Extract the (x, y) coordinate from the center of the cell holding the provided text.  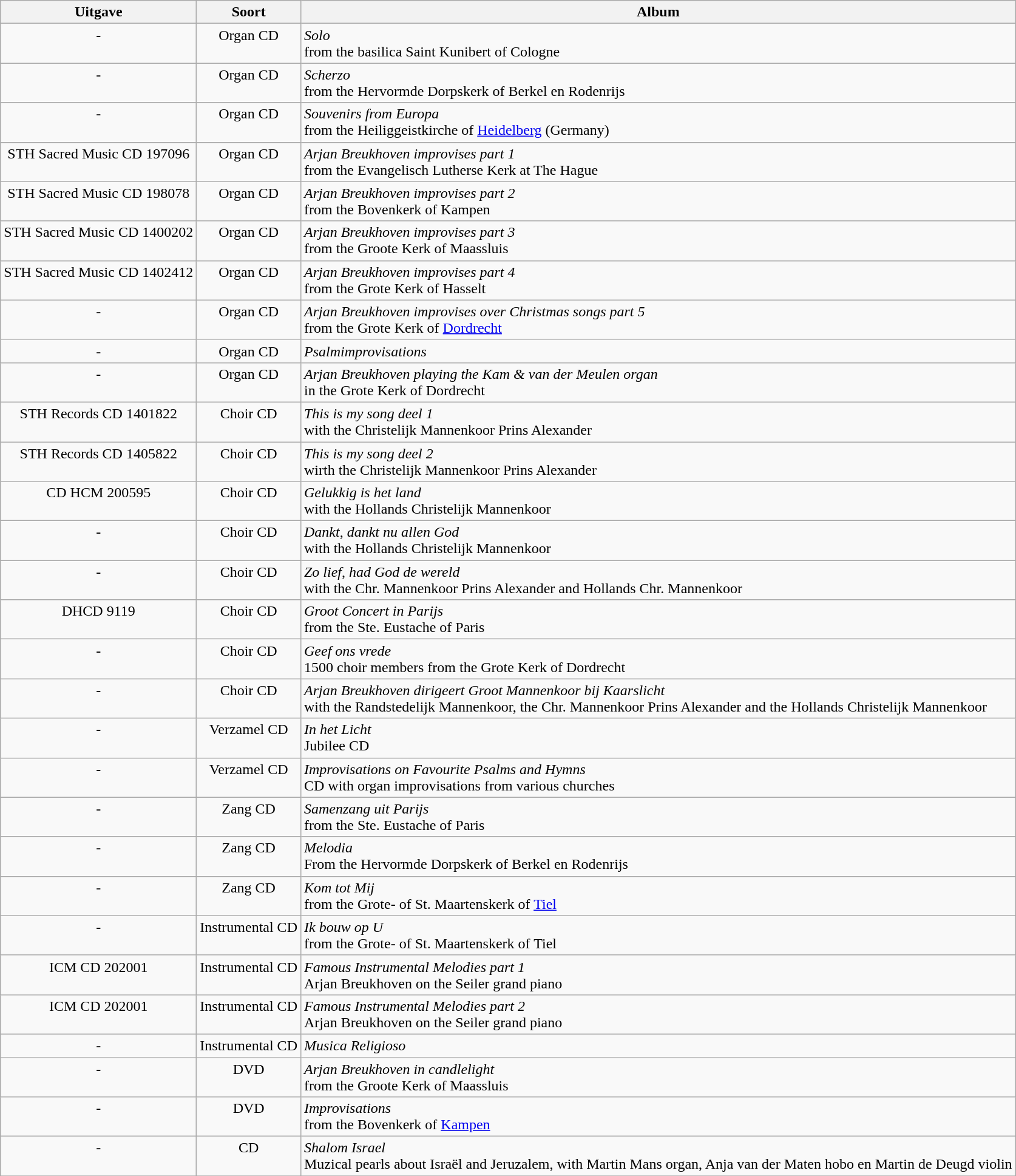
Arjan Breukhoven improvises part 4from the Grote Kerk of Hasselt (658, 280)
MelodiaFrom the Hervormde Dorpskerk of Berkel en Rodenrijs (658, 856)
This is my song deel 1with the Christelijk Mannenkoor Prins Alexander (658, 421)
Soort (249, 12)
Psalmimprovisations (658, 351)
Gelukkig is het landwith the Hollands Christelijk Mannenkoor (658, 501)
Famous Instrumental Melodies part 2Arjan Breukhoven on the Seiler grand piano (658, 1014)
CD HCM 200595 (98, 501)
Arjan Breukhoven in candlelight from the Groote Kerk of Maassluis (658, 1077)
Souvenirs from Europafrom the Heiliggeistkirche of Heidelberg (Germany) (658, 123)
Improvisationsfrom the Bovenkerk of Kampen (658, 1117)
Geef ons vrede1500 choir members from the Grote Kerk of Dordrecht (658, 659)
Famous Instrumental Melodies part 1Arjan Breukhoven on the Seiler grand piano (658, 975)
This is my song deel 2wirth the Christelijk Mannenkoor Prins Alexander (658, 461)
In het LichtJubilee CD (658, 738)
Arjan Breukhoven improvises part 1from the Evangelisch Lutherse Kerk at The Hague (658, 161)
Groot Concert in Parijsfrom the Ste. Eustache of Paris (658, 619)
Improvisations on Favourite Psalms and HymnsCD with organ improvisations from various churches (658, 777)
Zo lief, had God de wereldwith the Chr. Mannenkoor Prins Alexander and Hollands Chr. Mannenkoor (658, 580)
Shalom IsraelMuzical pearls about Israël and Jeruzalem, with Martin Mans organ, Anja van der Maten hobo en Martin de Deugd violin (658, 1156)
Uitgave (98, 12)
STH Records CD 1405822 (98, 461)
Arjan Breukhoven playing the Kam & van der Meulen organin the Grote Kerk of Dordrecht (658, 382)
STH Sacred Music CD 197096 (98, 161)
Ik bouw op Ufrom the Grote- of St. Maartenskerk of Tiel (658, 935)
STH Sacred Music CD 1400202 (98, 240)
Arjan Breukhoven improvises part 2from the Bovenkerk of Kampen (658, 202)
Album (658, 12)
CD (249, 1156)
STH Records CD 1401822 (98, 421)
Kom tot Mijfrom the Grote- of St. Maartenskerk of Tiel (658, 896)
Musica Religioso (658, 1045)
STH Sacred Music CD 198078 (98, 202)
STH Sacred Music CD 1402412 (98, 280)
Scherzofrom the Hervormde Dorpskerk of Berkel en Rodenrijs (658, 83)
Arjan Breukhoven improvises part 3from the Groote Kerk of Maassluis (658, 240)
DHCD 9119 (98, 619)
Dankt, dankt nu allen Godwith the Hollands Christelijk Mannenkoor (658, 540)
Samenzang uit Parijsfrom the Ste. Eustache of Paris (658, 817)
Solofrom the basilica Saint Kunibert of Cologne (658, 44)
Arjan Breukhoven improvises over Christmas songs part 5from the Grote Kerk of Dordrecht (658, 319)
